Identify which cell holds the provided text, then report its (x, y) central coordinate. 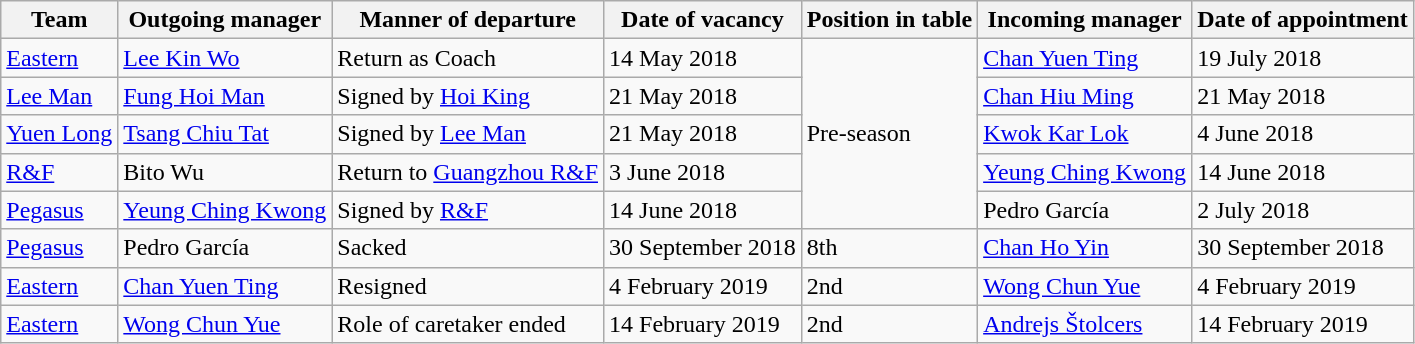
Date of appointment (1303, 20)
Lee Kin Wo (225, 58)
Role of caretaker ended (468, 324)
Return to Guangzhou R&F (468, 172)
Signed by R&F (468, 210)
Lee Man (60, 96)
19 July 2018 (1303, 58)
14 May 2018 (703, 58)
Outgoing manager (225, 20)
Manner of departure (468, 20)
Signed by Hoi King (468, 96)
3 June 2018 (703, 172)
Fung Hoi Man (225, 96)
Sacked (468, 248)
Signed by Lee Man (468, 134)
Yuen Long (60, 134)
Chan Hiu Ming (1085, 96)
Andrejs Štolcers (1085, 324)
Chan Ho Yin (1085, 248)
Bito Wu (225, 172)
Position in table (889, 20)
Tsang Chiu Tat (225, 134)
8th (889, 248)
Kwok Kar Lok (1085, 134)
R&F (60, 172)
Incoming manager (1085, 20)
Resigned (468, 286)
Date of vacancy (703, 20)
4 June 2018 (1303, 134)
2 July 2018 (1303, 210)
Return as Coach (468, 58)
Pre-season (889, 134)
Team (60, 20)
